Extract the (x, y) coordinate from the center of the cell holding the provided text.  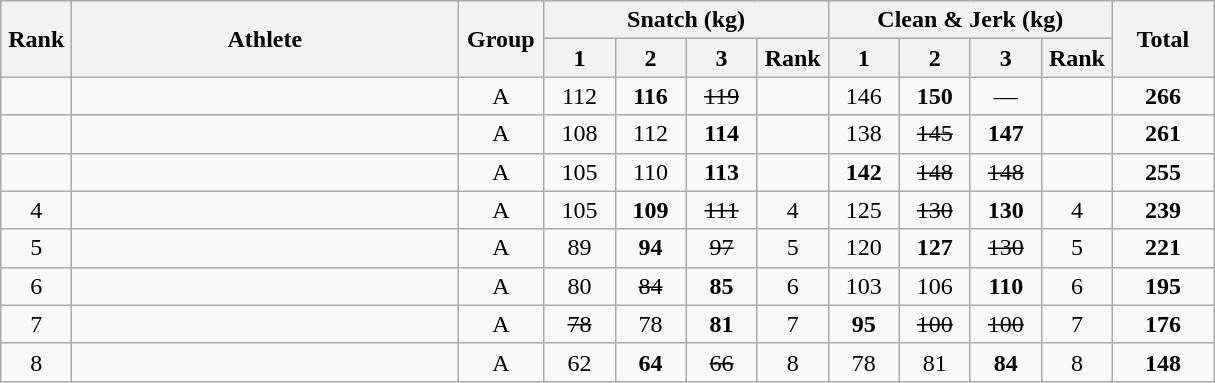
116 (650, 96)
114 (722, 134)
62 (580, 362)
239 (1162, 210)
94 (650, 248)
108 (580, 134)
127 (934, 248)
119 (722, 96)
150 (934, 96)
66 (722, 362)
64 (650, 362)
80 (580, 286)
120 (864, 248)
147 (1006, 134)
138 (864, 134)
195 (1162, 286)
89 (580, 248)
106 (934, 286)
95 (864, 324)
103 (864, 286)
85 (722, 286)
109 (650, 210)
111 (722, 210)
Total (1162, 39)
176 (1162, 324)
Athlete (265, 39)
146 (864, 96)
125 (864, 210)
97 (722, 248)
261 (1162, 134)
113 (722, 172)
221 (1162, 248)
Snatch (kg) (686, 20)
266 (1162, 96)
Group (501, 39)
145 (934, 134)
255 (1162, 172)
142 (864, 172)
Clean & Jerk (kg) (970, 20)
— (1006, 96)
